Identify which cell holds the provided text, then report its [x, y] central coordinate. 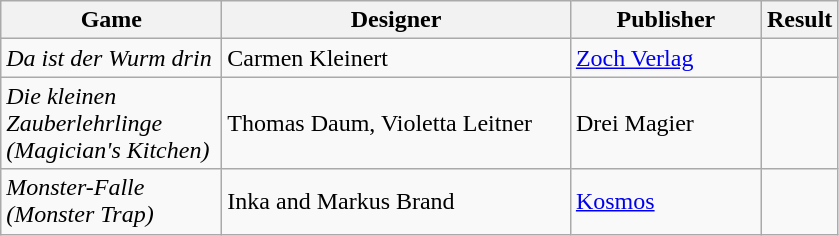
Drei Magier [666, 123]
Kosmos [666, 202]
Publisher [666, 20]
Da ist der Wurm drin [112, 58]
Inka and Markus Brand [396, 202]
Monster-Falle (Monster Trap) [112, 202]
Die kleinen Zauberlehrlinge (Magician's Kitchen) [112, 123]
Zoch Verlag [666, 58]
Result [799, 20]
Designer [396, 20]
Thomas Daum, Violetta Leitner [396, 123]
Game [112, 20]
Carmen Kleinert [396, 58]
